Provide the [x, y] coordinate of the cell's center where the given text is located.  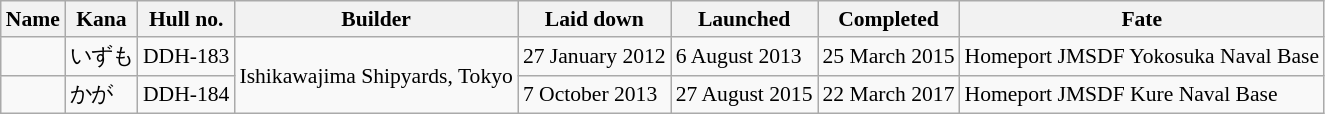
Builder [376, 19]
Completed [889, 19]
7 October 2013 [594, 94]
DDH-183 [186, 56]
Hull no. [186, 19]
かが [102, 94]
27 August 2015 [744, 94]
27 January 2012 [594, 56]
6 August 2013 [744, 56]
Laid down [594, 19]
Homeport JMSDF Kure Naval Base [1142, 94]
Name [33, 19]
Homeport JMSDF Yokosuka Naval Base [1142, 56]
いずも [102, 56]
Launched [744, 19]
22 March 2017 [889, 94]
25 March 2015 [889, 56]
DDH-184 [186, 94]
Ishikawajima Shipyards, Tokyo [376, 76]
Kana [102, 19]
Fate [1142, 19]
